Output the (X, Y) coordinate of the center of the cell containing the given text.  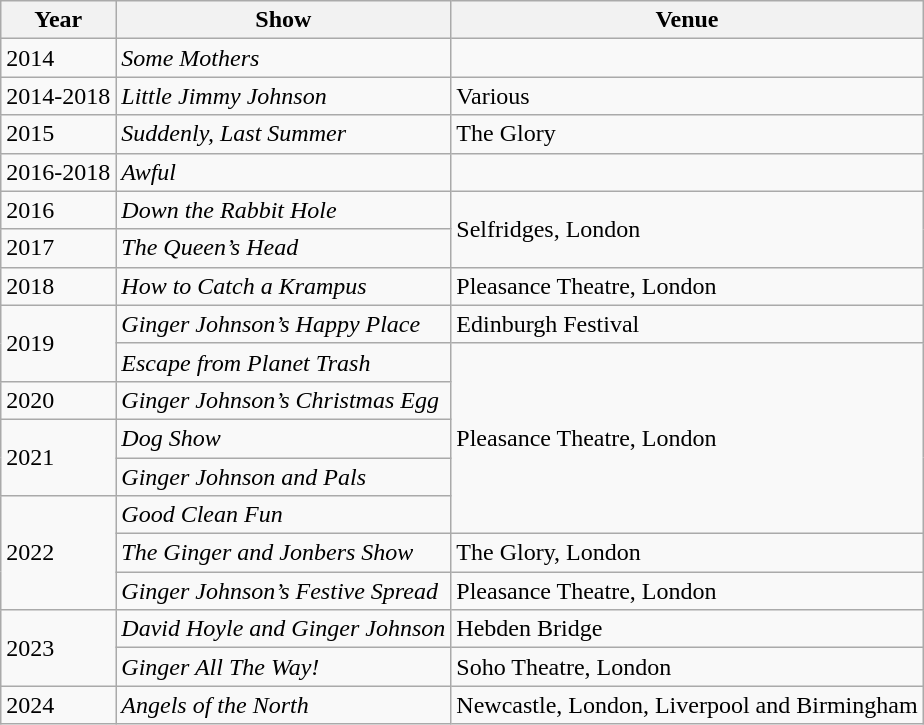
2015 (58, 134)
2020 (58, 400)
Ginger Johnson’s Festive Spread (284, 591)
Soho Theatre, London (687, 667)
2018 (58, 286)
Hebden Bridge (687, 629)
Ginger All The Way! (284, 667)
Ginger Johnson’s Happy Place (284, 324)
Year (58, 20)
Venue (687, 20)
Show (284, 20)
2014-2018 (58, 96)
2024 (58, 705)
Good Clean Fun (284, 515)
Various (687, 96)
Ginger Johnson’s Christmas Egg (284, 400)
Suddenly, Last Summer (284, 134)
Edinburgh Festival (687, 324)
Newcastle, London, Liverpool and Birmingham (687, 705)
2023 (58, 648)
2022 (58, 553)
Awful (284, 172)
Ginger Johnson and Pals (284, 477)
The Glory (687, 134)
Down the Rabbit Hole (284, 210)
2017 (58, 248)
2019 (58, 343)
Selfridges, London (687, 229)
Little Jimmy Johnson (284, 96)
David Hoyle and Ginger Johnson (284, 629)
Escape from Planet Trash (284, 362)
2016-2018 (58, 172)
The Queen’s Head (284, 248)
2016 (58, 210)
Dog Show (284, 438)
The Glory, London (687, 553)
Some Mothers (284, 58)
The Ginger and Jonbers Show (284, 553)
How to Catch a Krampus (284, 286)
2021 (58, 457)
2014 (58, 58)
Angels of the North (284, 705)
